Scan for the cell matching the given text and deliver its [X, Y] coordinate at center. 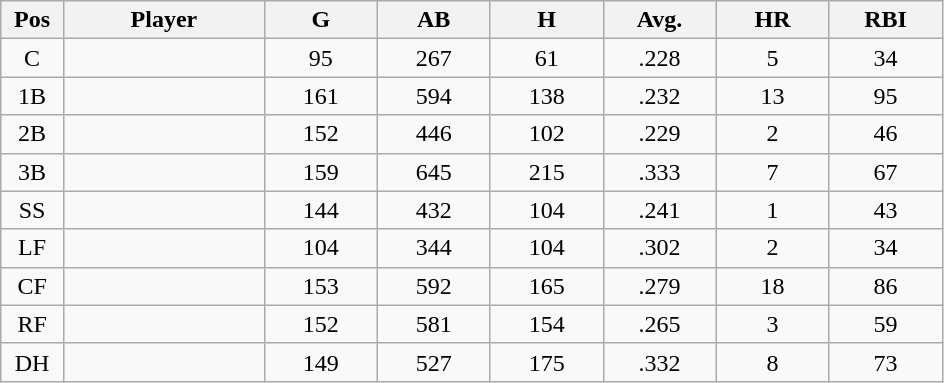
HR [772, 20]
.333 [660, 172]
102 [546, 134]
.279 [660, 286]
DH [32, 362]
7 [772, 172]
1 [772, 210]
CF [32, 286]
8 [772, 362]
2B [32, 134]
.232 [660, 96]
645 [434, 172]
3B [32, 172]
Player [164, 20]
73 [886, 362]
86 [886, 286]
5 [772, 58]
43 [886, 210]
446 [434, 134]
267 [434, 58]
.302 [660, 248]
581 [434, 324]
215 [546, 172]
154 [546, 324]
344 [434, 248]
13 [772, 96]
RBI [886, 20]
G [320, 20]
46 [886, 134]
61 [546, 58]
.229 [660, 134]
161 [320, 96]
AB [434, 20]
432 [434, 210]
1B [32, 96]
C [32, 58]
527 [434, 362]
159 [320, 172]
.241 [660, 210]
Pos [32, 20]
.228 [660, 58]
149 [320, 362]
67 [886, 172]
SS [32, 210]
594 [434, 96]
Avg. [660, 20]
.265 [660, 324]
153 [320, 286]
59 [886, 324]
LF [32, 248]
RF [32, 324]
H [546, 20]
18 [772, 286]
.332 [660, 362]
175 [546, 362]
138 [546, 96]
144 [320, 210]
3 [772, 324]
165 [546, 286]
592 [434, 286]
